Output the [X, Y] coordinate of the center of the cell containing the given text.  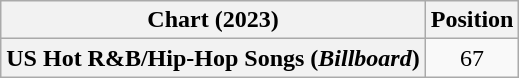
Position [472, 20]
67 [472, 58]
US Hot R&B/Hip-Hop Songs (Billboard) [213, 58]
Chart (2023) [213, 20]
